For the text-containing cell, return its midpoint in (x, y) coordinate format. 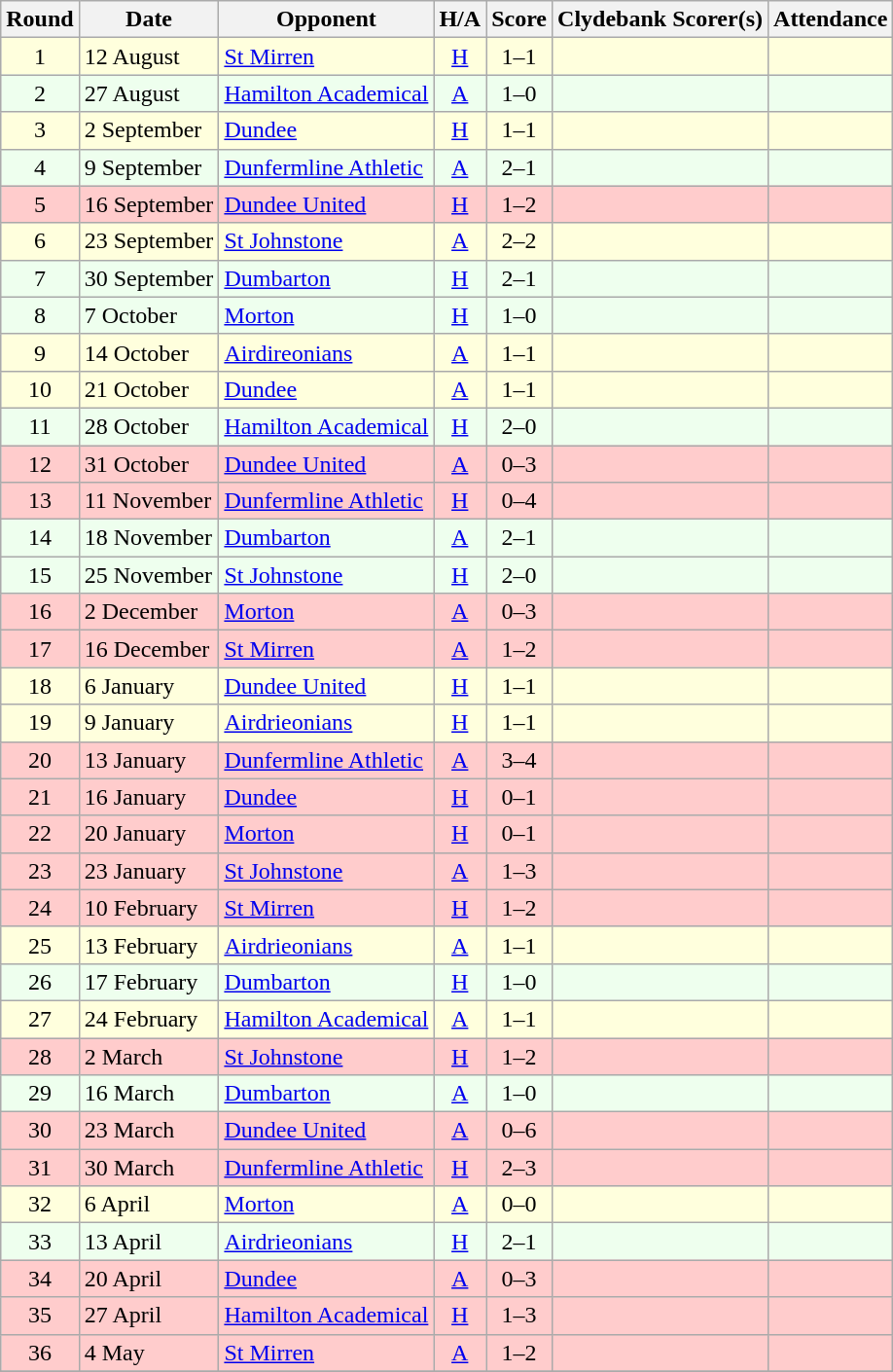
13 February (149, 945)
1 (40, 56)
31 October (149, 464)
Opponent (327, 19)
12 (40, 464)
2 March (149, 1056)
35 (40, 1316)
Score (519, 19)
10 February (149, 908)
16 (40, 612)
25 November (149, 575)
25 (40, 945)
14 (40, 538)
11 November (149, 501)
6 January (149, 686)
Round (40, 19)
2 December (149, 612)
3 (40, 130)
9 (40, 352)
23 January (149, 871)
Clydebank Scorer(s) (661, 19)
10 (40, 389)
24 (40, 908)
28 (40, 1056)
0–4 (519, 501)
5 (40, 204)
14 October (149, 352)
7 October (149, 315)
15 (40, 575)
16 March (149, 1094)
17 (40, 649)
3–4 (519, 760)
20 (40, 760)
Date (149, 19)
2–3 (519, 1168)
H/A (460, 19)
16 December (149, 649)
0–6 (519, 1131)
2 September (149, 130)
34 (40, 1279)
2–2 (519, 241)
0–0 (519, 1205)
6 April (149, 1205)
30 September (149, 278)
13 April (149, 1242)
24 February (149, 1019)
31 (40, 1168)
21 (40, 797)
9 January (149, 723)
22 (40, 834)
17 February (149, 982)
23 September (149, 241)
28 October (149, 426)
21 October (149, 389)
8 (40, 315)
30 March (149, 1168)
2 (40, 93)
29 (40, 1094)
16 September (149, 204)
30 (40, 1131)
4 (40, 167)
27 April (149, 1316)
27 August (149, 93)
20 April (149, 1279)
13 January (149, 760)
32 (40, 1205)
23 (40, 871)
19 (40, 723)
16 January (149, 797)
9 September (149, 167)
27 (40, 1019)
36 (40, 1353)
11 (40, 426)
6 (40, 241)
Attendance (831, 19)
12 August (149, 56)
18 November (149, 538)
18 (40, 686)
13 (40, 501)
7 (40, 278)
26 (40, 982)
23 March (149, 1131)
33 (40, 1242)
4 May (149, 1353)
20 January (149, 834)
Airdireonians (327, 352)
